Identify which cell holds the provided text, then report its (x, y) central coordinate. 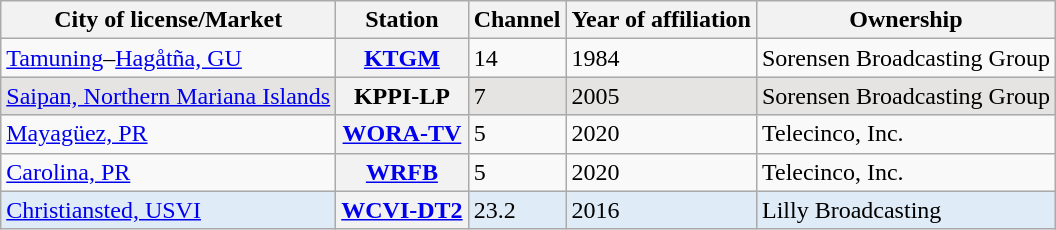
Carolina, PR (168, 172)
WCVI-DT2 (402, 210)
14 (517, 58)
WORA-TV (402, 134)
2005 (662, 96)
23.2 (517, 210)
WRFB (402, 172)
Station (402, 20)
Lilly Broadcasting (906, 210)
Mayagüez, PR (168, 134)
KPPI-LP (402, 96)
City of license/Market (168, 20)
Channel (517, 20)
KTGM (402, 58)
Year of affiliation (662, 20)
Saipan, Northern Mariana Islands (168, 96)
7 (517, 96)
1984 (662, 58)
Tamuning–Hagåtña, GU (168, 58)
2016 (662, 210)
Ownership (906, 20)
Christiansted, USVI (168, 210)
